Detect which cell encompasses the target text, then output its [x, y] center coordinate. 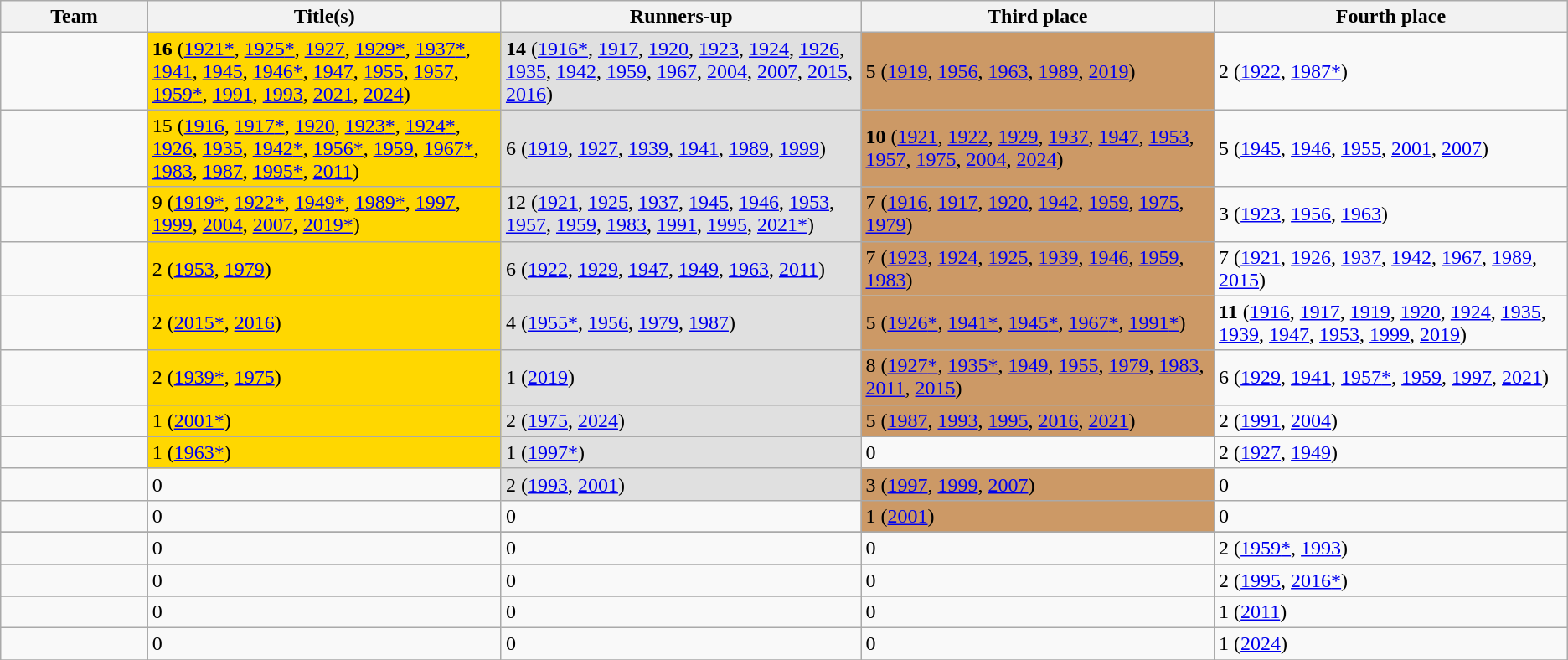
2 (1939*, 1975) [324, 377]
1 (2001) [1038, 516]
14 (1916*, 1917, 1920, 1923, 1924, 1926, 1935, 1942, 1959, 1967, 2004, 2007, 2015, 2016) [681, 71]
2 (1991, 2004) [1391, 420]
Third place [1038, 17]
10 (1921, 1922, 1929, 1937, 1947, 1953, 1957, 1975, 2004, 2024) [1038, 148]
2 (1995, 2016*) [1391, 580]
6 (1929, 1941, 1957*, 1959, 1997, 2021) [1391, 377]
5 (1919, 1956, 1963, 1989, 2019) [1038, 71]
5 (1926*, 1941*, 1945*, 1967*, 1991*) [1038, 323]
12 (1921, 1925, 1937, 1945, 1946, 1953, 1957, 1959, 1983, 1991, 1995, 2021*) [681, 214]
2 (1975, 2024) [681, 420]
2 (1993, 2001) [681, 484]
6 (1922, 1929, 1947, 1949, 1963, 2011) [681, 268]
Fourth place [1391, 17]
1 (2019) [681, 377]
11 (1916, 1917, 1919, 1920, 1924, 1935, 1939, 1947, 1953, 1999, 2019) [1391, 323]
3 (1923, 1956, 1963) [1391, 214]
1 (1963*) [324, 452]
2 (1922, 1987*) [1391, 71]
7 (1921, 1926, 1937, 1942, 1967, 1989, 2015) [1391, 268]
1 (1997*) [681, 452]
Runners-up [681, 17]
6 (1919, 1927, 1939, 1941, 1989, 1999) [681, 148]
5 (1987, 1993, 1995, 2016, 2021) [1038, 420]
Team [74, 17]
2 (1927, 1949) [1391, 452]
3 (1997, 1999, 2007) [1038, 484]
7 (1923, 1924, 1925, 1939, 1946, 1959, 1983) [1038, 268]
1 (2024) [1391, 644]
7 (1916, 1917, 1920, 1942, 1959, 1975, 1979) [1038, 214]
Title(s) [324, 17]
15 (1916, 1917*, 1920, 1923*, 1924*, 1926, 1935, 1942*, 1956*, 1959, 1967*, 1983, 1987, 1995*, 2011) [324, 148]
8 (1927*, 1935*, 1949, 1955, 1979, 1983, 2011, 2015) [1038, 377]
4 (1955*, 1956, 1979, 1987) [681, 323]
2 (1953, 1979) [324, 268]
1 (2011) [1391, 612]
2 (2015*, 2016) [324, 323]
1 (2001*) [324, 420]
5 (1945, 1946, 1955, 2001, 2007) [1391, 148]
9 (1919*, 1922*, 1949*, 1989*, 1997, 1999, 2004, 2007, 2019*) [324, 214]
16 (1921*, 1925*, 1927, 1929*, 1937*, 1941, 1945, 1946*, 1947, 1955, 1957, 1959*, 1991, 1993, 2021, 2024) [324, 71]
2 (1959*, 1993) [1391, 548]
